Locate the cell with the specified text and output its [X, Y] center coordinate. 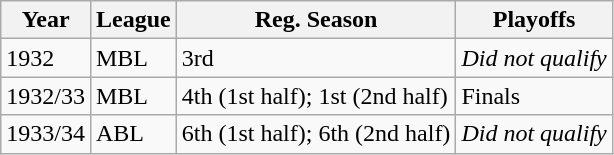
3rd [316, 58]
4th (1st half); 1st (2nd half) [316, 96]
1932/33 [46, 96]
1933/34 [46, 134]
Reg. Season [316, 20]
ABL [133, 134]
Playoffs [534, 20]
1932 [46, 58]
Year [46, 20]
Finals [534, 96]
6th (1st half); 6th (2nd half) [316, 134]
League [133, 20]
